Identify which cell holds the provided text, then report its (x, y) central coordinate. 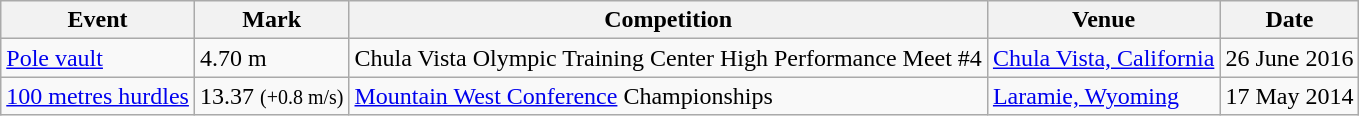
Venue (1103, 20)
Mark (272, 20)
Pole vault (98, 58)
Date (1290, 20)
Chula Vista, California (1103, 58)
Chula Vista Olympic Training Center High Performance Meet #4 (668, 58)
17 May 2014 (1290, 96)
Event (98, 20)
Competition (668, 20)
Laramie, Wyoming (1103, 96)
13.37 (+0.8 m/s) (272, 96)
4.70 m (272, 58)
Mountain West Conference Championships (668, 96)
100 metres hurdles (98, 96)
26 June 2016 (1290, 58)
